Output the [X, Y] coordinate of the center of the cell containing the given text.  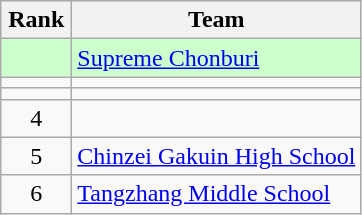
5 [36, 156]
6 [36, 194]
Chinzei Gakuin High School [216, 156]
4 [36, 118]
Tangzhang Middle School [216, 194]
Rank [36, 20]
Supreme Chonburi [216, 58]
Team [216, 20]
